Scan for the cell matching the given text and deliver its (X, Y) coordinate at center. 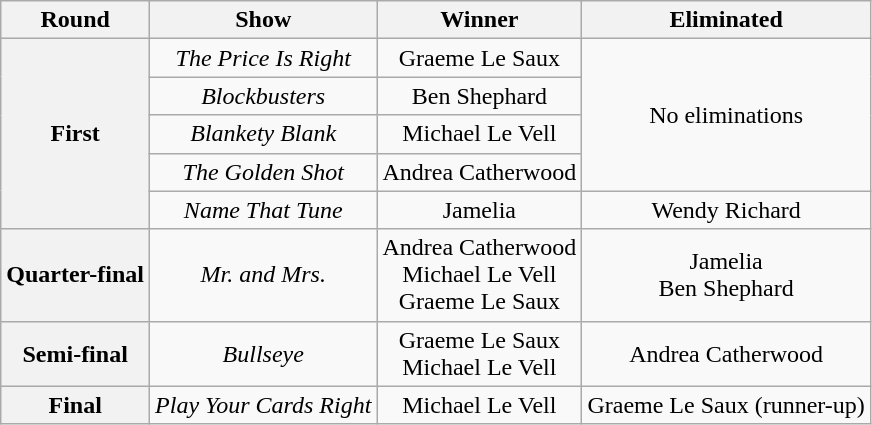
First (76, 134)
Semi-final (76, 354)
Final (76, 405)
Quarter-final (76, 275)
Graeme Le Saux (runner-up) (726, 405)
The Price Is Right (264, 58)
Play Your Cards Right (264, 405)
Winner (480, 20)
No eliminations (726, 115)
Show (264, 20)
Name That Tune (264, 210)
Mr. and Mrs. (264, 275)
Eliminated (726, 20)
Jamelia (480, 210)
Round (76, 20)
Blankety Blank (264, 134)
Graeme Le Saux (480, 58)
Wendy Richard (726, 210)
Graeme Le SauxMichael Le Vell (480, 354)
The Golden Shot (264, 172)
Bullseye (264, 354)
Blockbusters (264, 96)
Ben Shephard (480, 96)
JameliaBen Shephard (726, 275)
Andrea CatherwoodMichael Le VellGraeme Le Saux (480, 275)
